Extract the [X, Y] coordinate from the center of the cell holding the provided text.  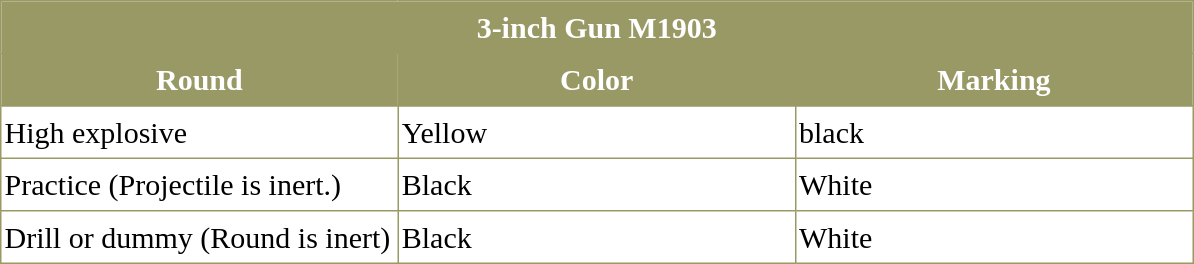
Round [200, 79]
black [994, 132]
3-inch Gun M1903 [597, 27]
Color [596, 79]
Marking [994, 79]
Practice (Projectile is inert.) [200, 184]
Yellow [596, 132]
Drill or dummy (Round is inert) [200, 237]
High explosive [200, 132]
